Detect which cell encompasses the target text, then output its [X, Y] center coordinate. 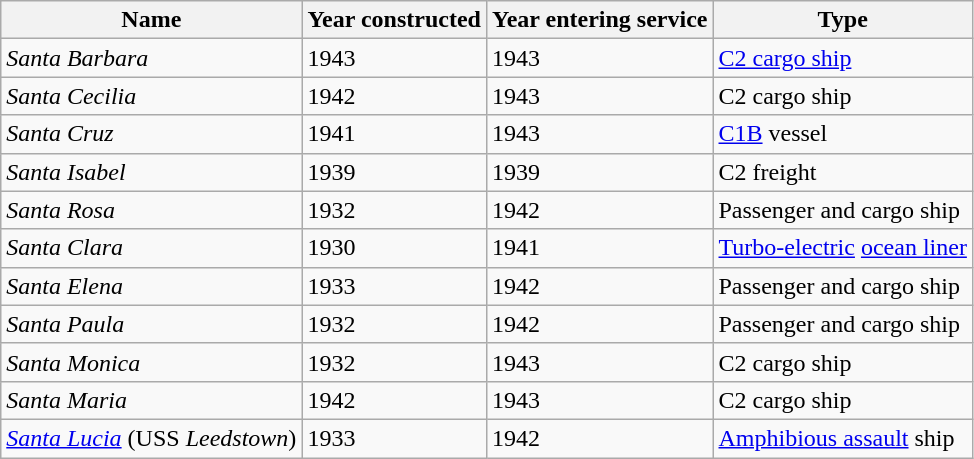
Santa Paula [152, 324]
Santa Isabel [152, 172]
Santa Clara [152, 248]
Type [842, 20]
C2 freight [842, 172]
Santa Cecilia [152, 96]
Year constructed [394, 20]
1930 [394, 248]
Santa Lucia (USS Leedstown) [152, 438]
Santa Cruz [152, 134]
Santa Monica [152, 362]
Santa Elena [152, 286]
Santa Rosa [152, 210]
Year entering service [600, 20]
C1B vessel [842, 134]
Name [152, 20]
Santa Barbara [152, 58]
Amphibious assault ship [842, 438]
Santa Maria [152, 400]
Turbo-electric ocean liner [842, 248]
